Detect which cell encompasses the target text, then output its [X, Y] center coordinate. 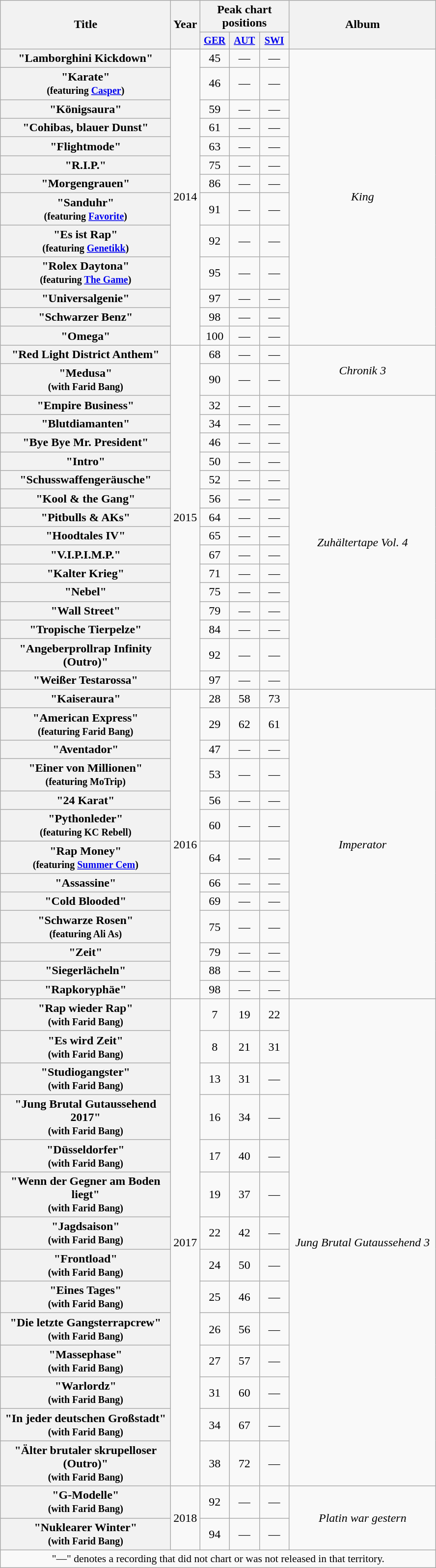
40 [245, 1155]
91 [215, 209]
53 [215, 775]
"Warlordz"(with Farid Bang) [85, 1393]
100 [215, 336]
"Lamborghini Kickdown" [85, 58]
"Frontload"(with Farid Bang) [85, 1265]
72 [245, 1463]
"Die letzte Gangsterrapcrew"(with Farid Bang) [85, 1329]
66 [215, 883]
71 [215, 573]
Imperator [362, 844]
"Universalgenie" [85, 298]
"Morgengrauen" [85, 184]
"V.I.P.I.M.P." [85, 555]
45 [215, 58]
7 [215, 1015]
17 [215, 1155]
"Rap wieder Rap"(with Farid Bang) [85, 1015]
"Weißer Testarossa" [85, 680]
Album [362, 25]
"G-Modelle"(with Farid Bang) [85, 1502]
42 [245, 1233]
GER [215, 41]
"Assassine" [85, 883]
Chronik 3 [362, 370]
"Rapkoryphäe" [85, 989]
"Massephase"(with Farid Bang) [85, 1361]
"Intro" [85, 461]
"Kool & the Gang" [85, 499]
"Schwarzer Benz" [85, 317]
"Rolex Daytona"(featuring The Game) [85, 273]
"Red Light District Anthem" [85, 354]
52 [215, 480]
Title [85, 25]
73 [274, 699]
"Sanduhr"(featuring Favorite) [85, 209]
62 [245, 724]
"—" denotes a recording that did not chart or was not released in that territory. [218, 1559]
Year [186, 25]
"Siegerlächeln" [85, 971]
2017 [186, 1242]
"Nebel" [85, 592]
"Kaiseraura" [85, 699]
2014 [186, 196]
"Karate"(featuring Casper) [85, 84]
"Zeit" [85, 952]
Peak chart positions [245, 17]
"Kalter Krieg" [85, 573]
"Pitbulls & AKs" [85, 517]
2018 [186, 1518]
"Empire Business" [85, 405]
"R.I.P." [85, 165]
63 [215, 146]
"American Express"(featuring Farid Bang) [85, 724]
"In jeder deutschen Großstadt"(with Farid Bang) [85, 1425]
65 [215, 536]
King [362, 196]
95 [215, 273]
38 [215, 1463]
"Rap Money"(featuring Summer Cem) [85, 858]
90 [215, 379]
21 [245, 1046]
Zuhältertape Vol. 4 [362, 542]
"Einer von Millionen"(featuring MoTrip) [85, 775]
"Tropische Tierpelze" [85, 629]
29 [215, 724]
86 [215, 184]
28 [215, 699]
2016 [186, 844]
"Jagdsaison"(with Farid Bang) [85, 1233]
26 [215, 1329]
"Königsaura" [85, 109]
"Blutdiamanten" [85, 423]
"Eines Tages"(with Farid Bang) [85, 1297]
"Cohibas, blauer Dunst" [85, 128]
8 [215, 1046]
47 [215, 749]
58 [245, 699]
"Es ist Rap"(featuring Genetikk) [85, 241]
"Bye Bye Mr. President" [85, 443]
"Hoodtales IV" [85, 536]
16 [215, 1117]
69 [215, 901]
59 [215, 109]
"Wenn der Gegner am Boden liegt"(with Farid Bang) [85, 1194]
"Aventador" [85, 749]
68 [215, 354]
57 [245, 1361]
"Angeberprollrap Infinity (Outro)" [85, 654]
AUT [245, 41]
"Düsseldorfer"(with Farid Bang) [85, 1155]
"Omega" [85, 336]
"Pythonleder"(featuring KC Rebell) [85, 825]
24 [215, 1265]
Jung Brutal Gutaussehend 3 [362, 1242]
2015 [186, 517]
25 [215, 1297]
"Cold Blooded" [85, 901]
"Studiogangster"(with Farid Bang) [85, 1079]
"Flightmode" [85, 146]
84 [215, 629]
27 [215, 1361]
"Wall Street" [85, 611]
"Es wird Zeit"(with Farid Bang) [85, 1046]
"Schusswaffengeräusche" [85, 480]
94 [215, 1534]
37 [245, 1194]
32 [215, 405]
"Nuklearer Winter"(with Farid Bang) [85, 1534]
"Medusa"(with Farid Bang) [85, 379]
13 [215, 1079]
SWI [274, 41]
"Schwarze Rosen"(featuring Ali As) [85, 926]
"24 Karat" [85, 800]
"Älter brutaler skrupelloser (Outro)"(with Farid Bang) [85, 1463]
Platin war gestern [362, 1518]
"Jung Brutal Gutaussehend 2017"(with Farid Bang) [85, 1117]
88 [215, 971]
